Provide the (x, y) coordinate of the cell's center where the given text is located.  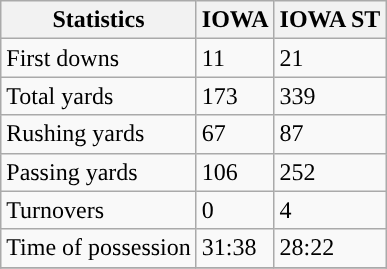
Turnovers (99, 210)
Passing yards (99, 172)
First downs (99, 58)
252 (330, 172)
Total yards (99, 96)
31:38 (235, 248)
339 (330, 96)
Rushing yards (99, 134)
87 (330, 134)
21 (330, 58)
106 (235, 172)
IOWA ST (330, 20)
0 (235, 210)
4 (330, 210)
Time of possession (99, 248)
28:22 (330, 248)
IOWA (235, 20)
67 (235, 134)
Statistics (99, 20)
173 (235, 96)
11 (235, 58)
